From the cell containing the given text, extract its center point as (X, Y) coordinate. 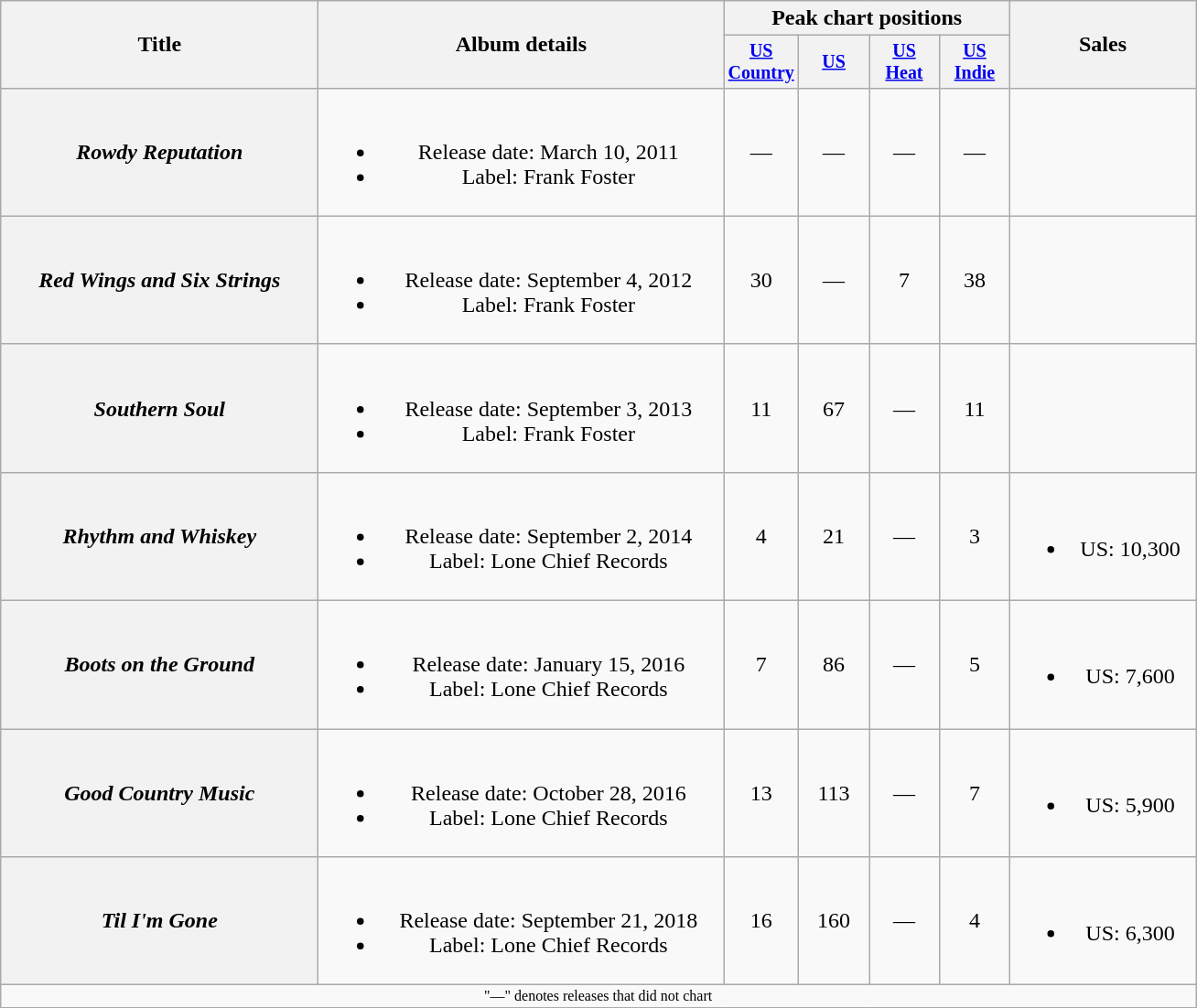
US: 5,900 (1102, 793)
Red Wings and Six Strings (159, 280)
Release date: January 15, 2016Label: Lone Chief Records (522, 665)
US Country (761, 62)
Boots on the Ground (159, 665)
US (835, 62)
3 (974, 536)
US: 6,300 (1102, 921)
21 (835, 536)
USIndie (974, 62)
Rowdy Reputation (159, 152)
Release date: September 4, 2012Label: Frank Foster (522, 280)
"—" denotes releases that did not chart (598, 996)
Release date: September 2, 2014Label: Lone Chief Records (522, 536)
13 (761, 793)
US: 10,300 (1102, 536)
Title (159, 45)
113 (835, 793)
Release date: September 3, 2013Label: Frank Foster (522, 408)
5 (974, 665)
Album details (522, 45)
USHeat (904, 62)
Peak chart positions (868, 18)
38 (974, 280)
67 (835, 408)
Sales (1102, 45)
30 (761, 280)
86 (835, 665)
Release date: September 21, 2018Label: Lone Chief Records (522, 921)
16 (761, 921)
Til I'm Gone (159, 921)
US: 7,600 (1102, 665)
Release date: March 10, 2011Label: Frank Foster (522, 152)
160 (835, 921)
Southern Soul (159, 408)
Rhythm and Whiskey (159, 536)
Release date: October 28, 2016Label: Lone Chief Records (522, 793)
Good Country Music (159, 793)
